Return the [X, Y] coordinate for the center point of the cell that contains the specified text.  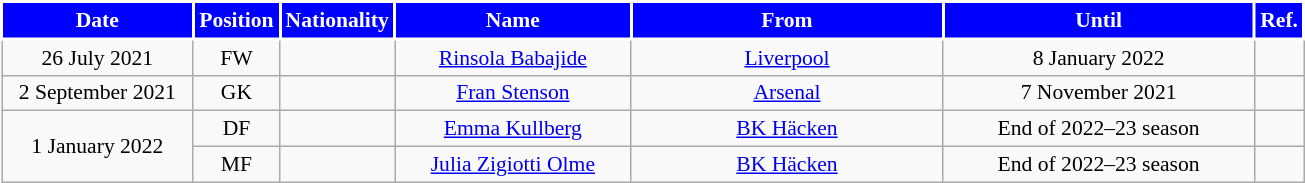
Position [236, 20]
Date [98, 20]
Arsenal [787, 93]
2 September 2021 [98, 93]
FW [236, 57]
8 January 2022 [1099, 57]
Liverpool [787, 57]
GK [236, 93]
Until [1099, 20]
Nationality [338, 20]
DF [236, 129]
Julia Zigiotti Olme [514, 165]
From [787, 20]
1 January 2022 [98, 146]
MF [236, 165]
Emma Kullberg [514, 129]
7 November 2021 [1099, 93]
Rinsola Babajide [514, 57]
Ref. [1278, 20]
26 July 2021 [98, 57]
Fran Stenson [514, 93]
Name [514, 20]
